Detect which cell encompasses the target text, then output its [x, y] center coordinate. 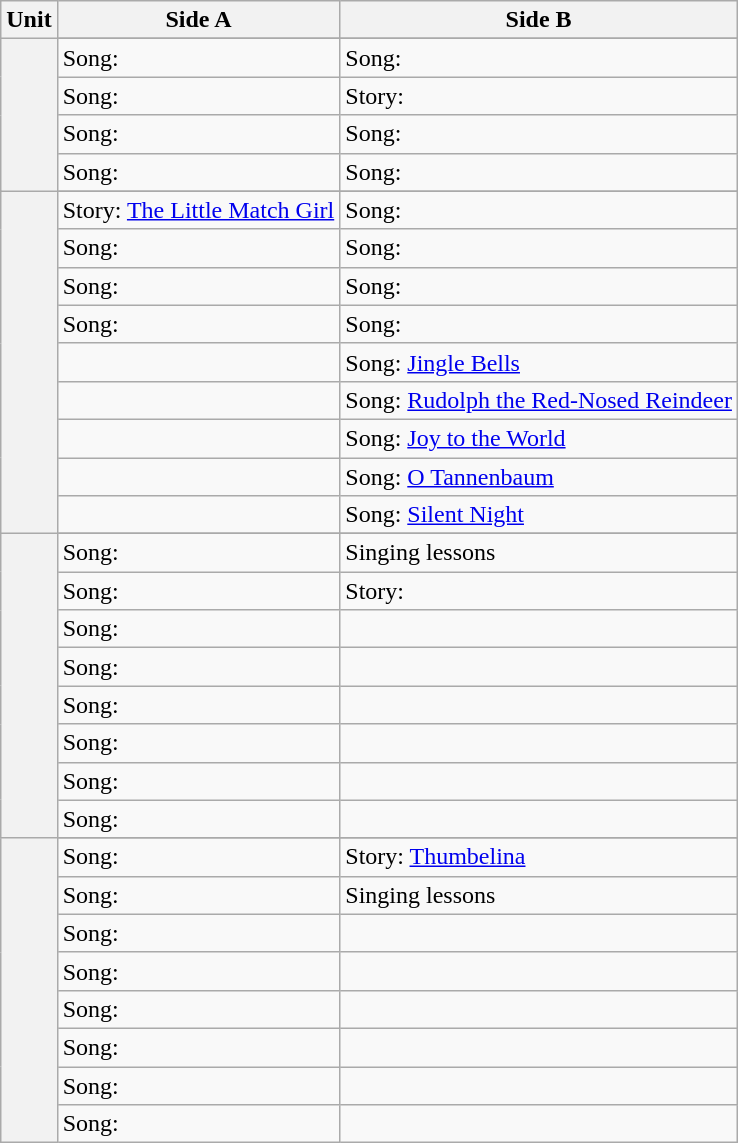
Unit [29, 20]
Song: Jingle Bells [539, 362]
Story: The Little Match Girl [198, 210]
Side A [198, 20]
Side B [539, 20]
Song: Joy to the World [539, 438]
Song: Rudolph the Red-Nosed Reindeer [539, 400]
Story: Thumbelina [539, 857]
Song: Silent Night [539, 515]
Song: O Tannenbaum [539, 477]
